Capture the cell that displays the provided text and extract its (X, Y) central coordinate. 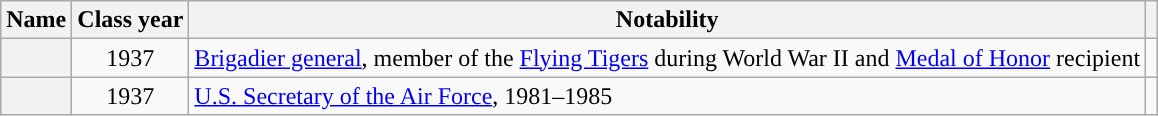
Brigadier general, member of the Flying Tigers during World War II and Medal of Honor recipient (668, 58)
U.S. Secretary of the Air Force, 1981–1985 (668, 96)
Class year (130, 20)
Name (36, 20)
Notability (668, 20)
